Extract the [X, Y] coordinate from the center of the cell holding the provided text.  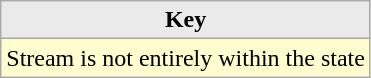
Key [186, 20]
Stream is not entirely within the state [186, 58]
